Search for the cell housing the specified text and yield its [x, y] center coordinate. 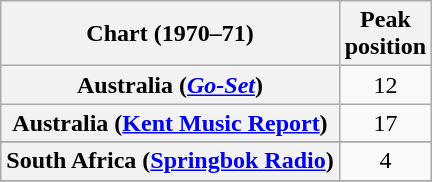
Chart (1970–71) [170, 34]
Australia (Kent Music Report) [170, 123]
12 [385, 85]
South Africa (Springbok Radio) [170, 161]
Australia (Go-Set) [170, 85]
17 [385, 123]
Peakposition [385, 34]
4 [385, 161]
